Identify which cell holds the provided text, then report its (x, y) central coordinate. 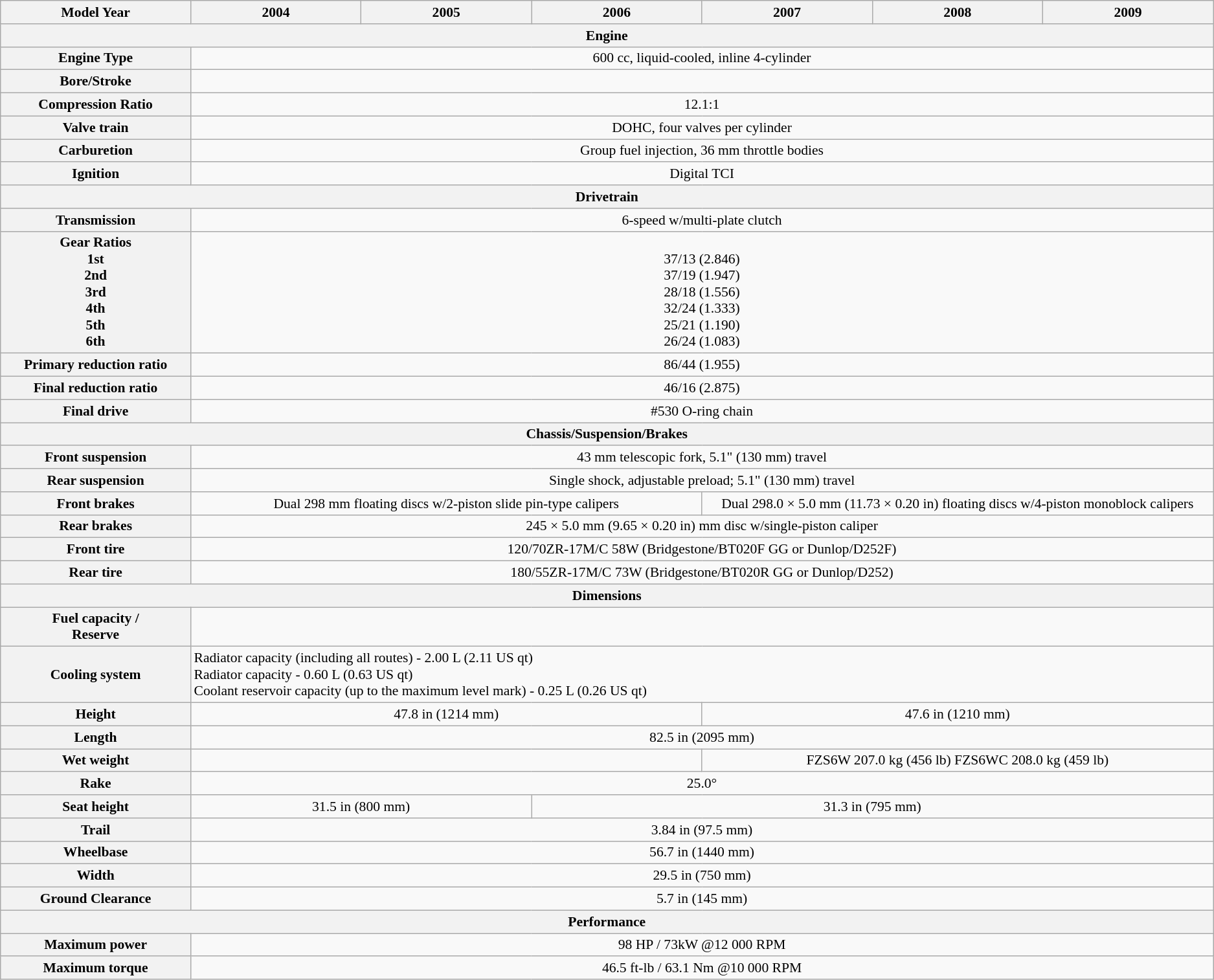
86/44 (1.955) (702, 365)
29.5 in (750 mm) (702, 876)
25.0° (702, 784)
Front tire (96, 550)
46/16 (2.875) (702, 388)
Compression Ratio (96, 105)
120/70ZR-17M/C 58W (Bridgestone/BT020F GG or Dunlop/D252F) (702, 550)
47.8 in (1214 mm) (446, 715)
Rake (96, 784)
Gear Ratios1st2nd3rd4th5th6th (96, 293)
Final drive (96, 411)
DOHC, four valves per cylinder (702, 128)
Wet weight (96, 761)
Chassis/Suspension/Brakes (607, 434)
43 mm telescopic fork, 5.1" (130 mm) travel (702, 458)
Wheelbase (96, 852)
12.1:1 (702, 105)
Rear brakes (96, 526)
Ignition (96, 174)
82.5 in (2095 mm) (702, 737)
2005 (447, 12)
Primary reduction ratio (96, 365)
Digital TCI (702, 174)
Engine Type (96, 58)
600 cc, liquid-cooled, inline 4-cylinder (702, 58)
Final reduction ratio (96, 388)
Rear suspension (96, 480)
2004 (276, 12)
Rear tire (96, 573)
5.7 in (145 mm) (702, 899)
31.3 in (795 mm) (873, 807)
Valve train (96, 128)
2008 (957, 12)
37/13 (2.846)37/19 (1.947)28/18 (1.556)32/24 (1.333)25/21 (1.190)26/24 (1.083) (702, 293)
Transmission (96, 220)
Dual 298 mm floating discs w/2-piston slide pin-type calipers (446, 504)
46.5 ft-lb / 63.1 Nm @10 000 RPM (702, 968)
Fuel capacity /Reserve (96, 627)
Maximum torque (96, 968)
2009 (1128, 12)
Trail (96, 830)
#530 O-ring chain (702, 411)
Seat height (96, 807)
180/55ZR-17M/C 73W (Bridgestone/BT020R GG or Dunlop/D252) (702, 573)
56.7 in (1440 mm) (702, 852)
Single shock, adjustable preload; 5.1" (130 mm) travel (702, 480)
Bore/Stroke (96, 82)
98 HP / 73kW @12 000 RPM (702, 945)
2006 (616, 12)
Length (96, 737)
Front suspension (96, 458)
3.84 in (97.5 mm) (702, 830)
Cooling system (96, 674)
FZS6W 207.0 kg (456 lb) FZS6WC 208.0 kg (459 lb) (958, 761)
Ground Clearance (96, 899)
Model Year (96, 12)
Group fuel injection, 36 mm throttle bodies (702, 151)
245 × 5.0 mm (9.65 × 0.20 in) mm disc w/single-piston caliper (702, 526)
Height (96, 715)
Maximum power (96, 945)
Front brakes (96, 504)
Drivetrain (607, 197)
Performance (607, 922)
Dual 298.0 × 5.0 mm (11.73 × 0.20 in) floating discs w/4-piston monoblock calipers (958, 504)
Dimensions (607, 596)
6-speed w/multi-plate clutch (702, 220)
47.6 in (1210 mm) (958, 715)
2007 (787, 12)
31.5 in (800 mm) (361, 807)
Engine (607, 36)
Width (96, 876)
Carburetion (96, 151)
